Locate the cell with the specified text and output its [X, Y] center coordinate. 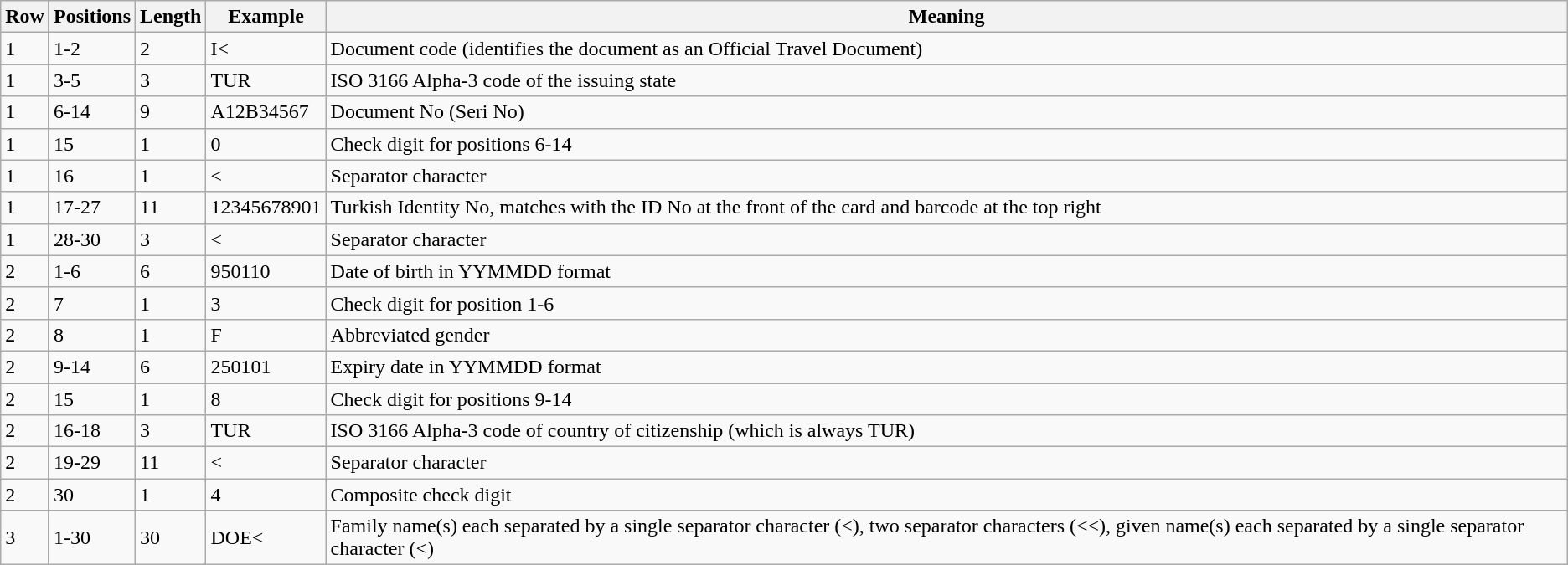
0 [266, 144]
DOE< [266, 537]
250101 [266, 367]
Turkish Identity No, matches with the ID No at the front of the card and barcode at the top right [946, 208]
17-27 [92, 208]
1-30 [92, 537]
19-29 [92, 463]
Composite check digit [946, 495]
I< [266, 49]
12345678901 [266, 208]
16 [92, 176]
A12B34567 [266, 112]
Document No (Seri No) [946, 112]
Check digit for positions 9-14 [946, 399]
Check digit for positions 6-14 [946, 144]
7 [92, 303]
16-18 [92, 431]
28-30 [92, 239]
Positions [92, 17]
1-6 [92, 271]
6-14 [92, 112]
9-14 [92, 367]
Check digit for position 1-6 [946, 303]
Meaning [946, 17]
Row [25, 17]
Date of birth in YYMMDD format [946, 271]
ISO 3166 Alpha-3 code of country of citizenship (which is always TUR) [946, 431]
Length [171, 17]
9 [171, 112]
Abbreviated gender [946, 335]
1-2 [92, 49]
Expiry date in YYMMDD format [946, 367]
ISO 3166 Alpha-3 code of the issuing state [946, 80]
Example [266, 17]
4 [266, 495]
Document code (identifies the document as an Official Travel Document) [946, 49]
3-5 [92, 80]
950110 [266, 271]
F [266, 335]
